Detect which cell encompasses the target text, then output its (X, Y) center coordinate. 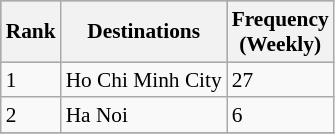
Destinations (144, 32)
6 (280, 116)
1 (31, 80)
2 (31, 116)
Ha Noi (144, 116)
Rank (31, 32)
Ho Chi Minh City (144, 80)
Frequency(Weekly) (280, 32)
27 (280, 80)
